Pinpoint the cell where the given text exists, returning its [X, Y] midpoint coordinate. 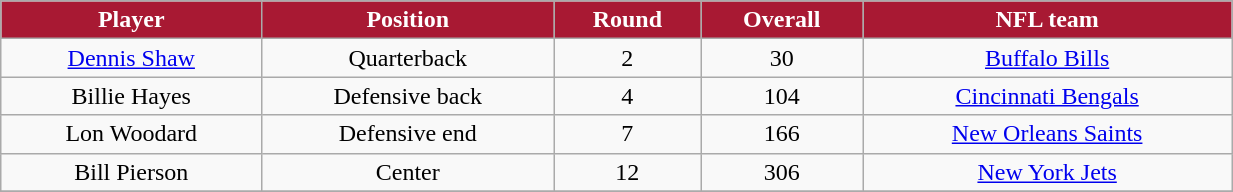
Player [132, 20]
12 [628, 172]
Overall [782, 20]
Defensive end [408, 134]
Cincinnati Bengals [1048, 96]
Defensive back [408, 96]
104 [782, 96]
166 [782, 134]
Dennis Shaw [132, 58]
Center [408, 172]
Lon Woodard [132, 134]
Round [628, 20]
NFL team [1048, 20]
Billie Hayes [132, 96]
New Orleans Saints [1048, 134]
New York Jets [1048, 172]
30 [782, 58]
7 [628, 134]
Buffalo Bills [1048, 58]
4 [628, 96]
Bill Pierson [132, 172]
Position [408, 20]
2 [628, 58]
306 [782, 172]
Quarterback [408, 58]
